From the cell containing the given text, extract its center point as (X, Y) coordinate. 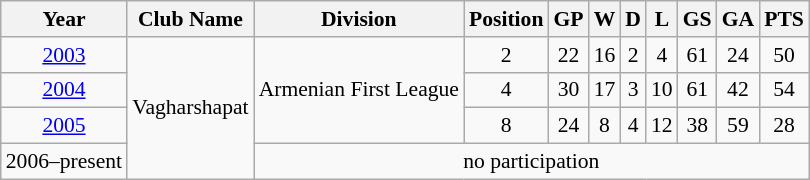
28 (784, 126)
2004 (64, 90)
2003 (64, 55)
L (662, 19)
GP (568, 19)
W (605, 19)
3 (633, 90)
PTS (784, 19)
Armenian First League (359, 90)
Club Name (190, 19)
no participation (532, 162)
12 (662, 126)
30 (568, 90)
2006–present (64, 162)
16 (605, 55)
50 (784, 55)
Vagharshapat (190, 108)
GA (738, 19)
Position (506, 19)
42 (738, 90)
38 (698, 126)
22 (568, 55)
D (633, 19)
10 (662, 90)
Year (64, 19)
17 (605, 90)
59 (738, 126)
GS (698, 19)
2005 (64, 126)
Division (359, 19)
54 (784, 90)
